Pinpoint the cell where the given text exists, returning its [x, y] midpoint coordinate. 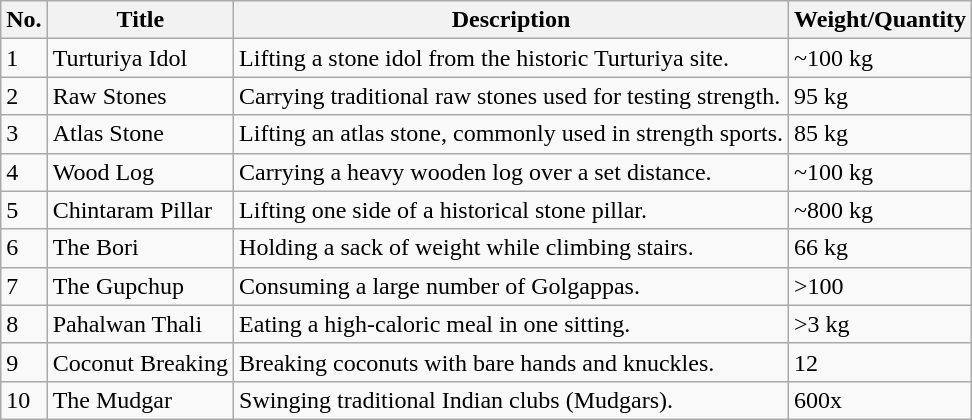
7 [24, 286]
9 [24, 362]
Swinging traditional Indian clubs (Mudgars). [512, 400]
Atlas Stone [140, 134]
~800 kg [880, 210]
85 kg [880, 134]
95 kg [880, 96]
Holding a sack of weight while climbing stairs. [512, 248]
The Gupchup [140, 286]
66 kg [880, 248]
Turturiya Idol [140, 58]
Carrying traditional raw stones used for testing strength. [512, 96]
Raw Stones [140, 96]
>3 kg [880, 324]
Weight/Quantity [880, 20]
8 [24, 324]
4 [24, 172]
No. [24, 20]
Description [512, 20]
Breaking coconuts with bare hands and knuckles. [512, 362]
Consuming a large number of Golgappas. [512, 286]
The Mudgar [140, 400]
6 [24, 248]
600x [880, 400]
Wood Log [140, 172]
2 [24, 96]
10 [24, 400]
1 [24, 58]
Eating a high-caloric meal in one sitting. [512, 324]
Coconut Breaking [140, 362]
>100 [880, 286]
The Bori [140, 248]
5 [24, 210]
Lifting one side of a historical stone pillar. [512, 210]
3 [24, 134]
Lifting a stone idol from the historic Turturiya site. [512, 58]
Pahalwan Thali [140, 324]
Title [140, 20]
12 [880, 362]
Lifting an atlas stone, commonly used in strength sports. [512, 134]
Chintaram Pillar [140, 210]
Carrying a heavy wooden log over a set distance. [512, 172]
